Return the [x, y] coordinate for the center point of the cell that contains the specified text.  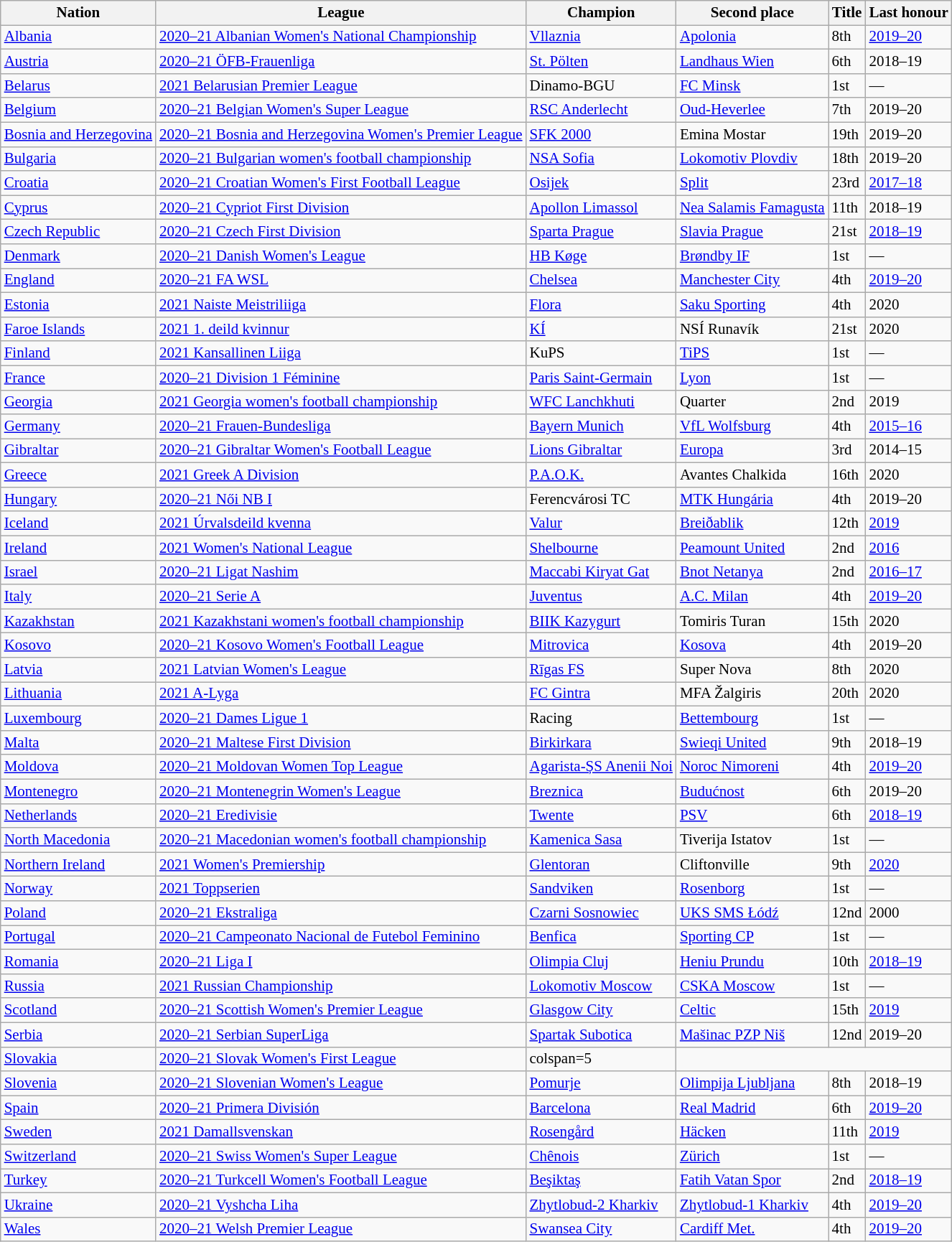
2020–21 ÖFB-Frauenliga [340, 62]
Romania [78, 961]
2020–21 Bulgarian women's football championship [340, 159]
2020–21 Eredivisie [340, 816]
VfL Wolfsburg [752, 426]
2020–21 Maltese First Division [340, 742]
Slovakia [78, 1059]
Twente [602, 816]
Albania [78, 37]
Bnot Netanya [752, 572]
Mašinac PZP Niš [752, 1035]
2020–21 Slovak Women's First League [340, 1059]
WFC Lanchkhuti [602, 402]
Landhaus Wien [752, 62]
Zhytlobud-1 Kharkiv [752, 1205]
2020–21 Vyshcha Liha [340, 1205]
2021 1. deild kvinnur [340, 329]
Iceland [78, 523]
2020–21 Ligat Nashim [340, 572]
Glasgow City [602, 1010]
Cliftonville [752, 864]
Montenegro [78, 791]
2021 Naiste Meistriliiga [340, 304]
Flora [602, 304]
2015–16 [909, 426]
Shelbourne [602, 548]
2020–21 Macedonian women's football championship [340, 840]
10th [847, 961]
Emina Mostar [752, 134]
SFK 2000 [602, 134]
Israel [78, 572]
2020–21 Cypriot First Division [340, 207]
2020–21 Scottish Women's Premier League [340, 1010]
UKS SMS Łódź [752, 913]
League [340, 13]
Vllaznia [602, 37]
Sporting CP [752, 938]
2020–21 Liga I [340, 961]
Ferencvárosi TC [602, 500]
Second place [752, 13]
Moldova [78, 767]
Portugal [78, 938]
Zhytlobud-2 Kharkiv [602, 1205]
TiPS [752, 353]
2021 Kansallinen Liiga [340, 353]
16th [847, 475]
Ireland [78, 548]
Luxembourg [78, 719]
2020–21 Dames Ligue 1 [340, 719]
Turkey [78, 1181]
Pomurje [602, 1083]
23rd [847, 183]
2021 Belarusian Premier League [340, 85]
Brøndby IF [752, 256]
France [78, 378]
Malta [78, 742]
2021 Georgia women's football championship [340, 402]
Zürich [752, 1157]
MTK Hungária [752, 500]
Apolonia [752, 37]
Beşiktaş [602, 1181]
St. Pölten [602, 62]
Wales [78, 1229]
Ukraine [78, 1205]
2020–21 Moldovan Women Top League [340, 767]
Racing [602, 719]
Scotland [78, 1010]
Europa [752, 451]
NSA Sofia [602, 159]
2021 Women's Premiership [340, 864]
Slovenia [78, 1083]
Latvia [78, 670]
KuPS [602, 353]
2020–21 Primera División [340, 1108]
Mitrovica [602, 645]
Serbia [78, 1035]
Kazakhstan [78, 621]
Chelsea [602, 281]
2020–21 Serbian SuperLiga [340, 1035]
Georgia [78, 402]
Lyon [752, 378]
Greece [78, 475]
Title [847, 13]
Olimpia Cluj [602, 961]
BIIK Kazygurt [602, 621]
Spain [78, 1108]
Champion [602, 13]
Poland [78, 913]
2020–21 FA WSL [340, 281]
A.C. Milan [752, 597]
Juventus [602, 597]
Benfica [602, 938]
2021 Russian Championship [340, 986]
2020–21 Ekstraliga [340, 913]
2020–21 Montenegrin Women's League [340, 791]
Kamenica Sasa [602, 840]
Glentoran [602, 864]
Dinamo-BGU [602, 85]
KÍ [602, 329]
Italy [78, 597]
Valur [602, 523]
Croatia [78, 183]
Rosengård [602, 1132]
Breiðablik [752, 523]
Lokomotiv Plovdiv [752, 159]
England [78, 281]
Lokomotiv Moscow [602, 986]
2020–21 Croatian Women's First Football League [340, 183]
CSKA Moscow [752, 986]
Nation [78, 13]
Belarus [78, 85]
Super Nova [752, 670]
2021 Greek A Division [340, 475]
2020–21 Division 1 Féminine [340, 378]
colspan=5 [602, 1059]
2020–21 Danish Women's League [340, 256]
Slavia Prague [752, 232]
2020–21 Belgian Women's Super League [340, 110]
2020–21 Slovenian Women's League [340, 1083]
Gibraltar [78, 451]
2020–21 Welsh Premier League [340, 1229]
Saku Sporting [752, 304]
Bettembourg [752, 719]
FC Minsk [752, 85]
2020–21 Női NB I [340, 500]
Bosnia and Herzegovina [78, 134]
HB Køge [602, 256]
Switzerland [78, 1157]
20th [847, 694]
Cyprus [78, 207]
Last honour [909, 13]
Barcelona [602, 1108]
Belgium [78, 110]
Breznica [602, 791]
2020–21 Kosovo Women's Football League [340, 645]
Bayern Munich [602, 426]
Split [752, 183]
Birkirkara [602, 742]
Olimpija Ljubljana [752, 1083]
Sandviken [602, 889]
Avantes Chalkida [752, 475]
Northern Ireland [78, 864]
P.A.O.K. [602, 475]
Swieqi United [752, 742]
2021 Kazakhstani women's football championship [340, 621]
Budućnost [752, 791]
2020–21 Albanian Women's National Championship [340, 37]
2020–21 Serie A [340, 597]
Finland [78, 353]
NSÍ Runavík [752, 329]
Chênois [602, 1157]
Kosova [752, 645]
18th [847, 159]
Häcken [752, 1132]
19th [847, 134]
Lithuania [78, 694]
RSC Anderlecht [602, 110]
Norway [78, 889]
Rīgas FS [602, 670]
Heniu Prundu [752, 961]
2021 Women's National League [340, 548]
FC Gintra [602, 694]
7th [847, 110]
2020–21 Campeonato Nacional de Futebol Feminino [340, 938]
Celtic [752, 1010]
Kosovo [78, 645]
Netherlands [78, 816]
Apollon Limassol [602, 207]
Maccabi Kiryat Gat [602, 572]
Rosenborg [752, 889]
Sparta Prague [602, 232]
2014–15 [909, 451]
2020–21 Turkcell Women's Football League [340, 1181]
Sweden [78, 1132]
Estonia [78, 304]
PSV [752, 816]
2020–21 Gibraltar Women's Football League [340, 451]
Paris Saint-Germain [602, 378]
Fatih Vatan Spor [752, 1181]
2016 [909, 548]
12th [847, 523]
Noroc Nimoreni [752, 767]
Agarista-ȘS Anenii Noi [602, 767]
Hungary [78, 500]
2020–21 Frauen-Bundesliga [340, 426]
Nea Salamis Famagusta [752, 207]
2016–17 [909, 572]
MFA Žalgiris [752, 694]
Swansea City [602, 1229]
Czech Republic [78, 232]
3rd [847, 451]
North Macedonia [78, 840]
Peamount United [752, 548]
Czarni Sosnowiec [602, 913]
2020–21 Czech First Division [340, 232]
2021 A-Lyga [340, 694]
Russia [78, 986]
2021 Úrvalsdeild kvenna [340, 523]
Austria [78, 62]
2020–21 Bosnia and Herzegovina Women's Premier League [340, 134]
2020–21 Swiss Women's Super League [340, 1157]
2021 Toppserien [340, 889]
Quarter [752, 402]
Manchester City [752, 281]
Spartak Subotica [602, 1035]
2021 Damallsvenskan [340, 1132]
2017–18 [909, 183]
Osijek [602, 183]
2021 Latvian Women's League [340, 670]
Faroe Islands [78, 329]
Tiverija Istatov [752, 840]
Denmark [78, 256]
2000 [909, 913]
Cardiff Met. [752, 1229]
Germany [78, 426]
Oud-Heverlee [752, 110]
Real Madrid [752, 1108]
Lions Gibraltar [602, 451]
Tomiris Turan [752, 621]
Bulgaria [78, 159]
